Scan for the cell matching the given text and deliver its [x, y] coordinate at center. 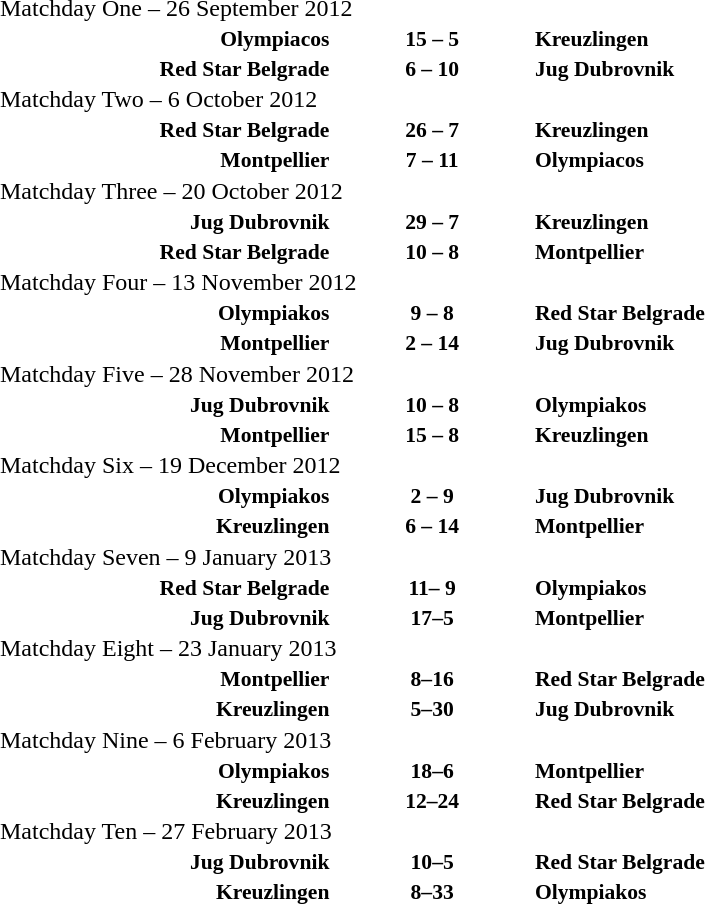
26 – 7 [432, 130]
6 – 10 [432, 68]
12–24 [432, 800]
17–5 [432, 618]
5–30 [432, 709]
29 – 7 [432, 222]
10–5 [432, 862]
2 – 14 [432, 343]
15 – 5 [432, 38]
7 – 11 [432, 160]
18–6 [432, 770]
9 – 8 [432, 313]
8–16 [432, 679]
2 – 9 [432, 496]
11– 9 [432, 588]
15 – 8 [432, 434]
6 – 14 [432, 526]
